Capture the cell that displays the provided text and extract its (x, y) central coordinate. 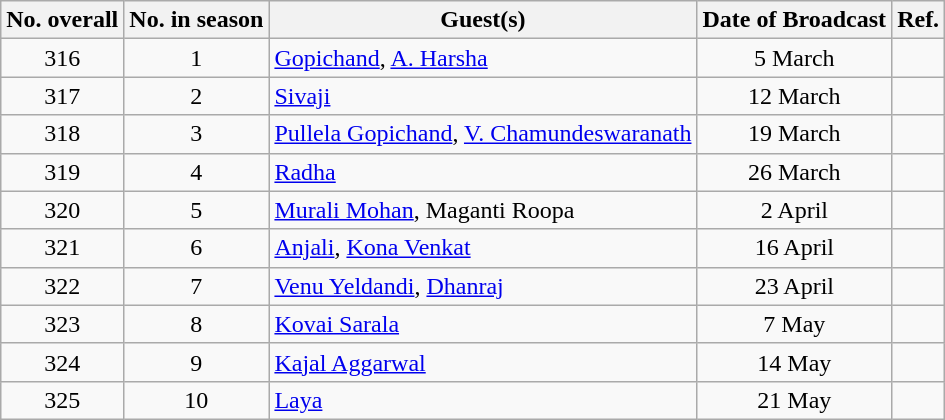
21 May (794, 400)
325 (62, 400)
Gopichand, A. Harsha (483, 58)
317 (62, 96)
Anjali, Kona Venkat (483, 248)
23 April (794, 286)
1 (196, 58)
Laya (483, 400)
8 (196, 324)
319 (62, 172)
Pullela Gopichand, V. Chamundeswaranath (483, 134)
320 (62, 210)
Sivaji (483, 96)
Guest(s) (483, 20)
2 (196, 96)
3 (196, 134)
10 (196, 400)
6 (196, 248)
Date of Broadcast (794, 20)
Kovai Sarala (483, 324)
Murali Mohan, Maganti Roopa (483, 210)
321 (62, 248)
7 (196, 286)
No. overall (62, 20)
2 April (794, 210)
5 March (794, 58)
5 (196, 210)
26 March (794, 172)
7 May (794, 324)
322 (62, 286)
324 (62, 362)
Venu Yeldandi, Dhanraj (483, 286)
16 April (794, 248)
318 (62, 134)
9 (196, 362)
12 March (794, 96)
Ref. (918, 20)
323 (62, 324)
Kajal Aggarwal (483, 362)
316 (62, 58)
14 May (794, 362)
4 (196, 172)
No. in season (196, 20)
19 March (794, 134)
Radha (483, 172)
